Output the (X, Y) coordinate of the center of the cell containing the given text.  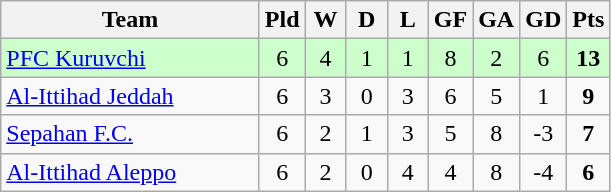
9 (588, 96)
W (326, 20)
Al-Ittihad Jeddah (130, 96)
L (408, 20)
GD (544, 20)
7 (588, 134)
Team (130, 20)
Pts (588, 20)
Al-Ittihad Aleppo (130, 172)
PFC Kuruvchi (130, 58)
13 (588, 58)
-4 (544, 172)
Pld (282, 20)
Sepahan F.C. (130, 134)
-3 (544, 134)
GA (496, 20)
D (366, 20)
GF (450, 20)
